Scan for the cell matching the given text and deliver its [X, Y] coordinate at center. 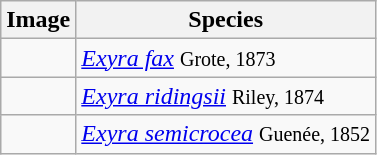
Species [226, 20]
Exyra semicrocea Guenée, 1852 [226, 134]
Exyra fax Grote, 1873 [226, 58]
Image [38, 20]
Exyra ridingsii Riley, 1874 [226, 96]
